Output the (x, y) coordinate of the center of the cell containing the given text.  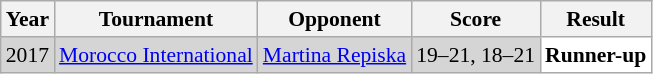
Year (28, 19)
2017 (28, 55)
Score (476, 19)
Runner-up (596, 55)
Opponent (334, 19)
Tournament (156, 19)
19–21, 18–21 (476, 55)
Martina Repiska (334, 55)
Result (596, 19)
Morocco International (156, 55)
